Identify which cell holds the provided text, then report its [x, y] central coordinate. 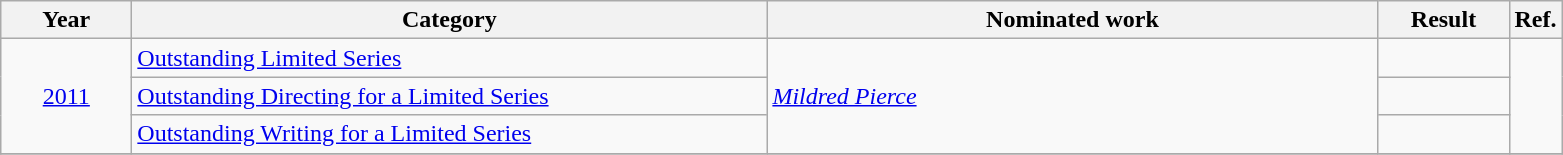
Year [66, 20]
Result [1444, 20]
2011 [66, 96]
Mildred Pierce [1072, 96]
Ref. [1536, 20]
Outstanding Directing for a Limited Series [450, 96]
Nominated work [1072, 20]
Outstanding Writing for a Limited Series [450, 134]
Category [450, 20]
Outstanding Limited Series [450, 58]
